Pinpoint the cell where the given text exists, returning its [x, y] midpoint coordinate. 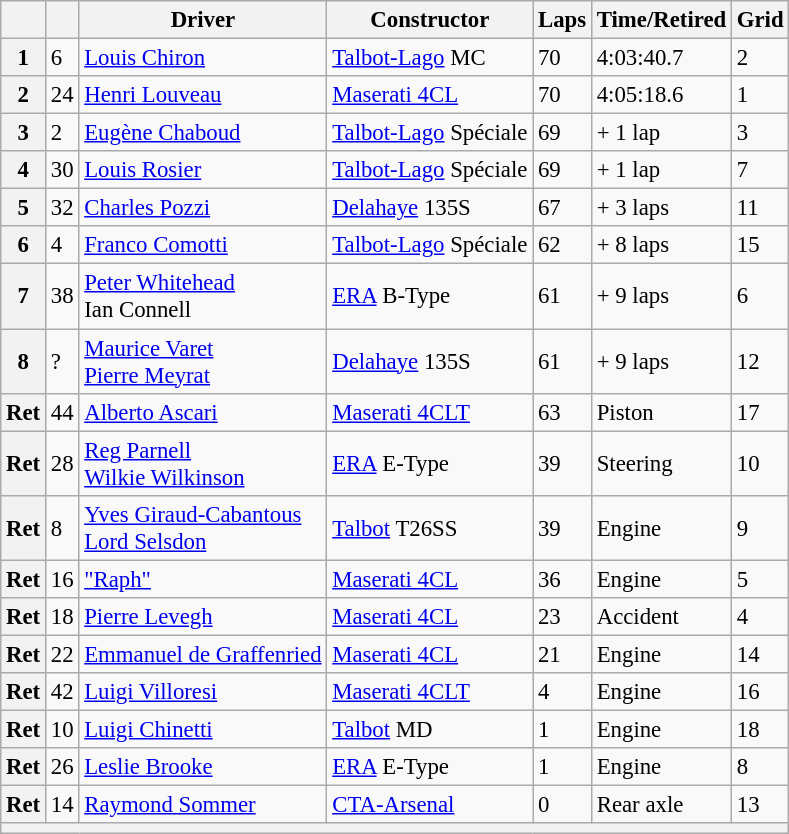
13 [760, 805]
11 [760, 208]
CTA-Arsenal [430, 805]
Maurice Varet Pierre Meyrat [203, 362]
Piston [661, 412]
44 [62, 412]
26 [62, 767]
36 [562, 579]
Talbot MD [430, 729]
Louis Chiron [203, 58]
4:03:40.7 [661, 58]
Talbot-Lago MC [430, 58]
"Raph" [203, 579]
24 [62, 95]
Driver [203, 20]
ERA B-Type [430, 296]
Luigi Villoresi [203, 692]
Raymond Sommer [203, 805]
Franco Comotti [203, 245]
22 [62, 654]
28 [62, 464]
67 [562, 208]
Talbot T26SS [430, 528]
Eugène Chaboud [203, 133]
Accident [661, 617]
42 [62, 692]
Reg Parnell Wilkie Wilkinson [203, 464]
Louis Rosier [203, 170]
15 [760, 245]
Yves Giraud-Cabantous Lord Selsdon [203, 528]
9 [760, 528]
Alberto Ascari [203, 412]
32 [62, 208]
+ 8 laps [661, 245]
Henri Louveau [203, 95]
Luigi Chinetti [203, 729]
Time/Retired [661, 20]
Peter Whitehead Ian Connell [203, 296]
? [62, 362]
Leslie Brooke [203, 767]
Grid [760, 20]
30 [62, 170]
63 [562, 412]
Steering [661, 464]
0 [562, 805]
12 [760, 362]
Emmanuel de Graffenried [203, 654]
62 [562, 245]
Laps [562, 20]
23 [562, 617]
38 [62, 296]
Constructor [430, 20]
Pierre Levegh [203, 617]
17 [760, 412]
Charles Pozzi [203, 208]
Rear axle [661, 805]
21 [562, 654]
4:05:18.6 [661, 95]
+ 3 laps [661, 208]
